For the text-containing cell, return its midpoint in [x, y] coordinate format. 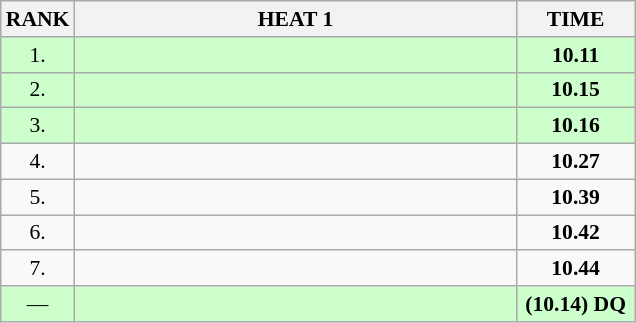
(10.14) DQ [576, 304]
10.42 [576, 233]
5. [38, 197]
2. [38, 90]
4. [38, 162]
HEAT 1 [295, 19]
3. [38, 126]
TIME [576, 19]
10.11 [576, 55]
— [38, 304]
10.27 [576, 162]
10.15 [576, 90]
RANK [38, 19]
10.39 [576, 197]
10.44 [576, 269]
7. [38, 269]
6. [38, 233]
10.16 [576, 126]
1. [38, 55]
